For the text-containing cell, return its midpoint in (x, y) coordinate format. 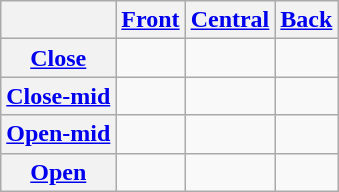
Central (230, 20)
Open (58, 172)
Open-mid (58, 134)
Close (58, 58)
Close-mid (58, 96)
Front (150, 20)
Back (306, 20)
